Search for the cell housing the specified text and yield its [X, Y] center coordinate. 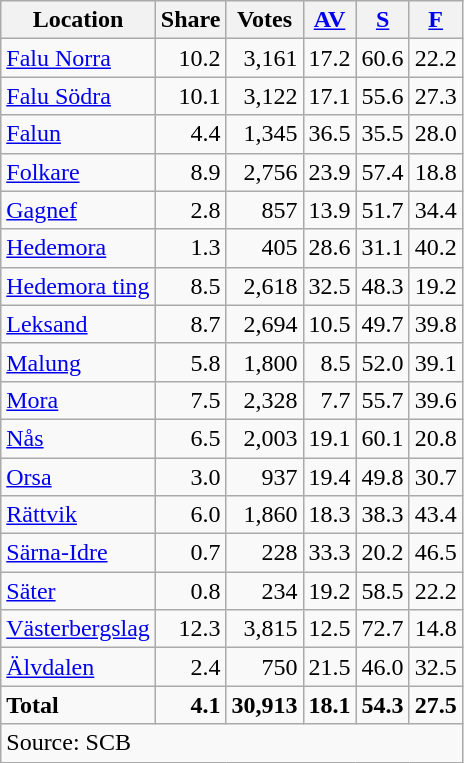
52.0 [382, 362]
Falu Norra [78, 58]
20.8 [436, 438]
28.0 [436, 134]
30.7 [436, 477]
2.4 [190, 667]
405 [264, 248]
2,694 [264, 324]
13.9 [330, 210]
27.5 [436, 705]
Särna-Idre [78, 553]
Location [78, 20]
18.3 [330, 515]
18.8 [436, 172]
54.3 [382, 705]
Mora [78, 400]
31.1 [382, 248]
1,345 [264, 134]
Nås [78, 438]
3,815 [264, 629]
10.2 [190, 58]
39.8 [436, 324]
F [436, 20]
8.7 [190, 324]
43.4 [436, 515]
4.1 [190, 705]
49.8 [382, 477]
2,328 [264, 400]
750 [264, 667]
2,003 [264, 438]
Source: SCB [232, 743]
5.8 [190, 362]
18.1 [330, 705]
Gagnef [78, 210]
AV [330, 20]
48.3 [382, 286]
Orsa [78, 477]
234 [264, 591]
46.5 [436, 553]
2,618 [264, 286]
58.5 [382, 591]
55.7 [382, 400]
3,161 [264, 58]
3,122 [264, 96]
2,756 [264, 172]
7.5 [190, 400]
57.4 [382, 172]
6.0 [190, 515]
20.2 [382, 553]
10.1 [190, 96]
Leksand [78, 324]
27.3 [436, 96]
36.5 [330, 134]
30,913 [264, 705]
Falu Södra [78, 96]
39.6 [436, 400]
21.5 [330, 667]
Säter [78, 591]
35.5 [382, 134]
34.4 [436, 210]
60.6 [382, 58]
Total [78, 705]
33.3 [330, 553]
Rättvik [78, 515]
228 [264, 553]
Share [190, 20]
7.7 [330, 400]
55.6 [382, 96]
51.7 [382, 210]
39.1 [436, 362]
2.8 [190, 210]
Falun [78, 134]
19.1 [330, 438]
Älvdalen [78, 667]
Malung [78, 362]
S [382, 20]
72.7 [382, 629]
23.9 [330, 172]
4.4 [190, 134]
60.1 [382, 438]
1.3 [190, 248]
40.2 [436, 248]
12.5 [330, 629]
8.9 [190, 172]
38.3 [382, 515]
1,860 [264, 515]
6.5 [190, 438]
0.7 [190, 553]
0.8 [190, 591]
10.5 [330, 324]
3.0 [190, 477]
12.3 [190, 629]
937 [264, 477]
46.0 [382, 667]
Hedemora [78, 248]
Votes [264, 20]
49.7 [382, 324]
17.1 [330, 96]
17.2 [330, 58]
1,800 [264, 362]
19.4 [330, 477]
Västerbergslag [78, 629]
857 [264, 210]
14.8 [436, 629]
Hedemora ting [78, 286]
28.6 [330, 248]
Folkare [78, 172]
